Return [x, y] of the center of cell containing provided text 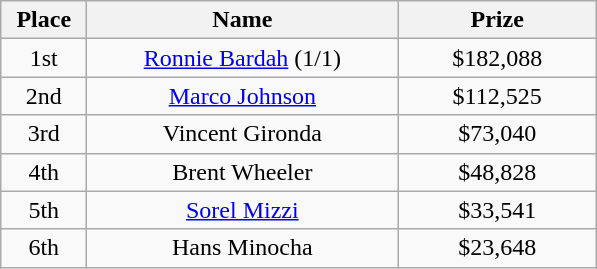
6th [44, 248]
Brent Wheeler [242, 172]
3rd [44, 134]
Ronnie Bardah (1/1) [242, 58]
Name [242, 20]
Place [44, 20]
$73,040 [498, 134]
4th [44, 172]
$33,541 [498, 210]
Marco Johnson [242, 96]
2nd [44, 96]
Prize [498, 20]
$48,828 [498, 172]
$112,525 [498, 96]
Sorel Mizzi [242, 210]
Vincent Gironda [242, 134]
$23,648 [498, 248]
1st [44, 58]
$182,088 [498, 58]
5th [44, 210]
Hans Minocha [242, 248]
